Identify which cell holds the provided text, then report its (x, y) central coordinate. 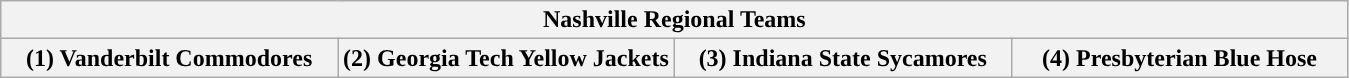
Nashville Regional Teams (674, 20)
(4) Presbyterian Blue Hose (1180, 58)
(2) Georgia Tech Yellow Jackets (506, 58)
(1) Vanderbilt Commodores (170, 58)
(3) Indiana State Sycamores (842, 58)
